Provide the [X, Y] coordinate of the cell's center where the given text is located.  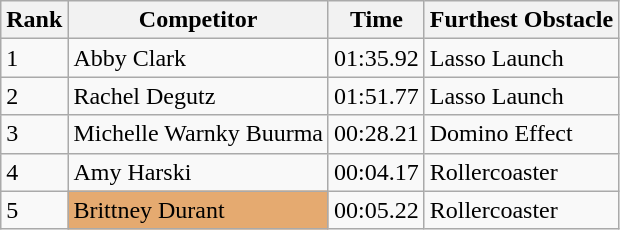
00:05.22 [376, 210]
Rachel Degutz [198, 96]
3 [34, 134]
1 [34, 58]
Michelle Warnky Buurma [198, 134]
4 [34, 172]
Abby Clark [198, 58]
01:35.92 [376, 58]
Amy Harski [198, 172]
00:28.21 [376, 134]
Furthest Obstacle [521, 20]
01:51.77 [376, 96]
5 [34, 210]
Brittney Durant [198, 210]
00:04.17 [376, 172]
Rank [34, 20]
Domino Effect [521, 134]
Time [376, 20]
Competitor [198, 20]
2 [34, 96]
